Output the (x, y) coordinate of the center of the cell containing the given text.  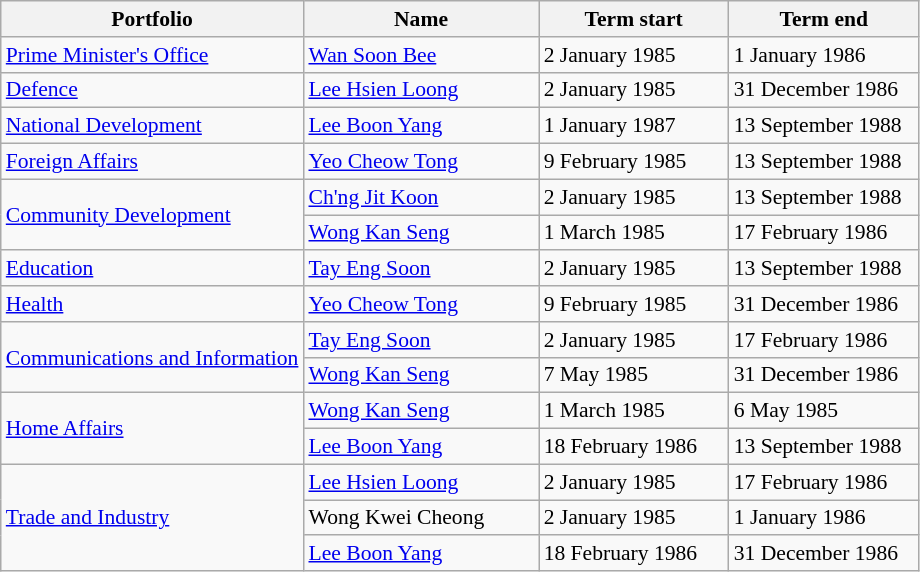
Ch'ng Jit Koon (420, 197)
Trade and Industry (152, 518)
Term end (824, 19)
Prime Minister's Office (152, 55)
Home Affairs (152, 428)
6 May 1985 (824, 411)
Community Development (152, 214)
Portfolio (152, 19)
Wong Kwei Cheong (420, 518)
Name (420, 19)
Foreign Affairs (152, 162)
Health (152, 304)
Wan Soon Bee (420, 55)
Education (152, 269)
Communications and Information (152, 358)
1 January 1987 (634, 126)
7 May 1985 (634, 375)
Term start (634, 19)
Defence (152, 90)
National Development (152, 126)
